Search for the cell housing the specified text and yield its [X, Y] center coordinate. 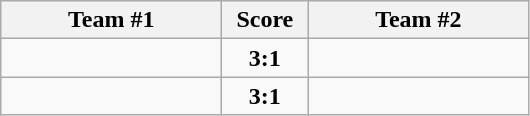
Team #2 [418, 20]
Team #1 [112, 20]
Score [265, 20]
